Scan for the cell matching the given text and deliver its (x, y) coordinate at center. 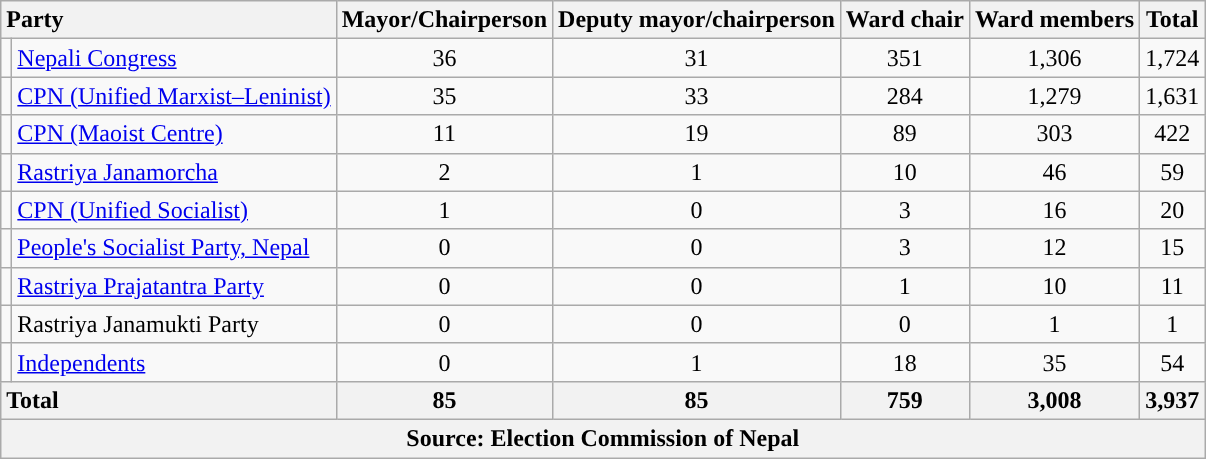
18 (904, 362)
16 (1054, 210)
284 (904, 96)
Rastriya Janamukti Party (174, 324)
31 (697, 58)
3,937 (1172, 400)
1,724 (1172, 58)
89 (904, 134)
759 (904, 400)
Independents (174, 362)
Nepali Congress (174, 58)
59 (1172, 172)
54 (1172, 362)
1,631 (1172, 96)
1,306 (1054, 58)
12 (1054, 248)
CPN (Maoist Centre) (174, 134)
3,008 (1054, 400)
Mayor/Chairperson (444, 20)
Rastriya Prajatantra Party (174, 286)
2 (444, 172)
CPN (Unified Marxist–Leninist) (174, 96)
46 (1054, 172)
422 (1172, 134)
33 (697, 96)
Rastriya Janamorcha (174, 172)
1,279 (1054, 96)
People's Socialist Party, Nepal (174, 248)
303 (1054, 134)
Ward members (1054, 20)
CPN (Unified Socialist) (174, 210)
Ward chair (904, 20)
20 (1172, 210)
19 (697, 134)
15 (1172, 248)
351 (904, 58)
Deputy mayor/chairperson (697, 20)
Source: Election Commission of Nepal (603, 438)
Party (168, 20)
36 (444, 58)
